Scan for the cell matching the given text and deliver its (X, Y) coordinate at center. 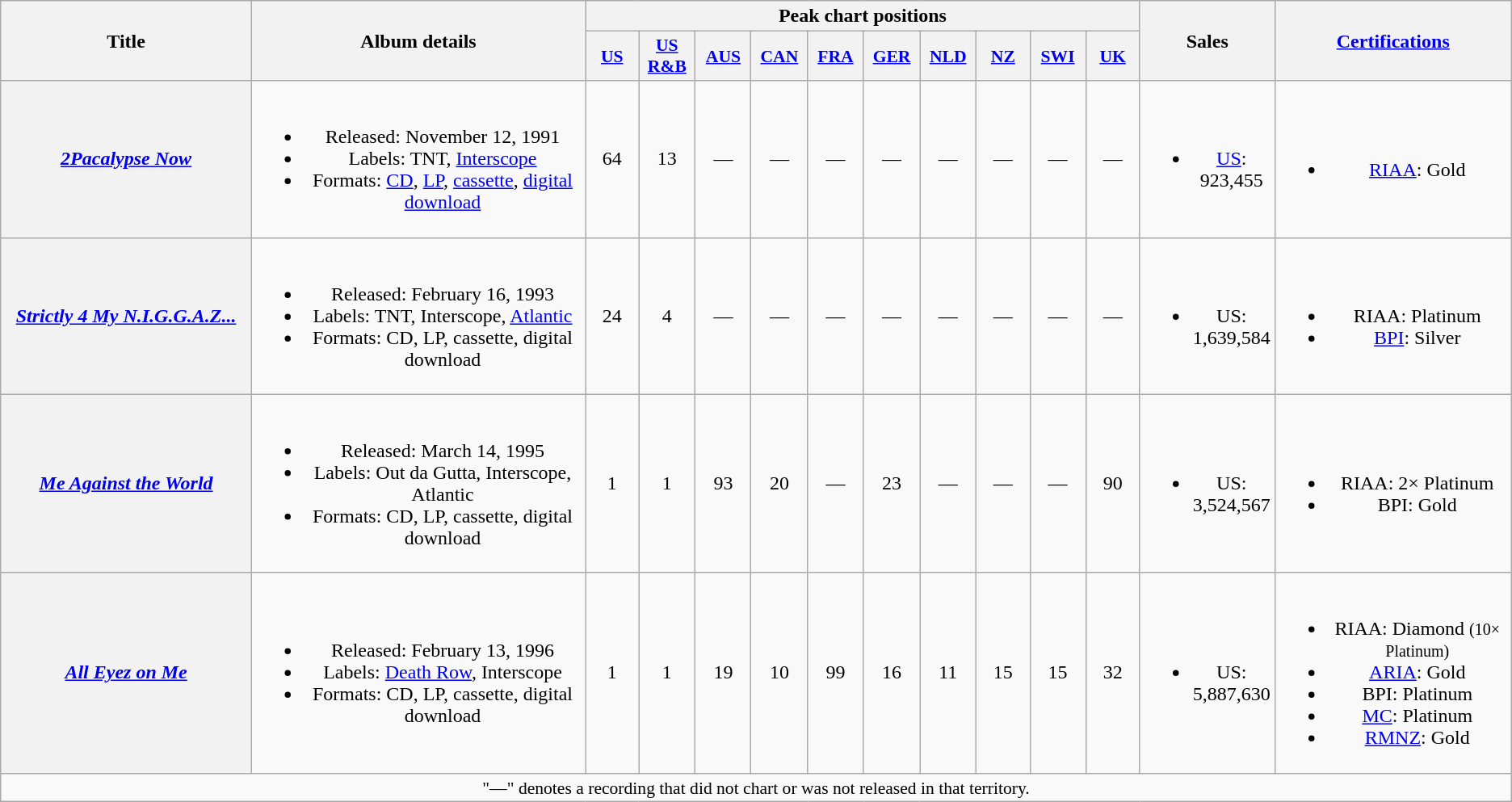
SWI (1058, 57)
NZ (1003, 57)
19 (724, 673)
10 (779, 673)
UK (1113, 57)
13 (667, 159)
All Eyez on Me (126, 673)
11 (948, 673)
Peak chart positions (863, 16)
23 (892, 483)
AUS (724, 57)
RIAA: Diamond (10× Platinum)ARIA: GoldBPI: PlatinumMC: PlatinumRMNZ: Gold (1392, 673)
32 (1113, 673)
20 (779, 483)
US: 3,524,567 (1207, 483)
Album details (418, 40)
24 (612, 316)
93 (724, 483)
Released: February 16, 1993Labels: TNT, Interscope, AtlanticFormats: CD, LP, cassette, digital download (418, 316)
CAN (779, 57)
"—" denotes a recording that did not chart or was not released in that territory. (756, 787)
RIAA: PlatinumBPI: Silver (1392, 316)
Released: March 14, 1995Labels: Out da Gutta, Interscope, AtlanticFormats: CD, LP, cassette, digital download (418, 483)
US: 5,887,630 (1207, 673)
Released: February 13, 1996Labels: Death Row, InterscopeFormats: CD, LP, cassette, digital download (418, 673)
Certifications (1392, 40)
Released: November 12, 1991Labels: TNT, InterscopeFormats: CD, LP, cassette, digital download (418, 159)
US: 1,639,584 (1207, 316)
64 (612, 159)
2Pacalypse Now (126, 159)
RIAA: Gold (1392, 159)
FRA (835, 57)
NLD (948, 57)
Me Against the World (126, 483)
Strictly 4 My N.I.G.G.A.Z... (126, 316)
Title (126, 40)
USR&B (667, 57)
16 (892, 673)
US (612, 57)
US: 923,455 (1207, 159)
90 (1113, 483)
GER (892, 57)
Sales (1207, 40)
99 (835, 673)
RIAA: 2× PlatinumBPI: Gold (1392, 483)
4 (667, 316)
